Provide the (x, y) coordinate of the cell's center where the given text is located.  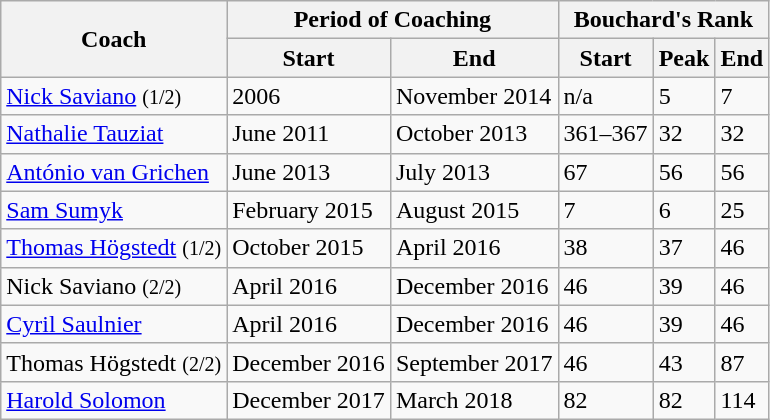
43 (684, 362)
António van Grichen (114, 172)
5 (684, 96)
February 2015 (309, 210)
114 (742, 400)
n/a (606, 96)
September 2017 (474, 362)
37 (684, 248)
38 (606, 248)
Nick Saviano (1/2) (114, 96)
Nick Saviano (2/2) (114, 286)
Bouchard's Rank (664, 20)
July 2013 (474, 172)
Thomas Högstedt (1/2) (114, 248)
67 (606, 172)
March 2018 (474, 400)
June 2011 (309, 134)
2006 (309, 96)
Cyril Saulnier (114, 324)
October 2013 (474, 134)
361–367 (606, 134)
Peak (684, 58)
Coach (114, 39)
Thomas Högstedt (2/2) (114, 362)
25 (742, 210)
June 2013 (309, 172)
Period of Coaching (392, 20)
6 (684, 210)
87 (742, 362)
Sam Sumyk (114, 210)
December 2017 (309, 400)
August 2015 (474, 210)
November 2014 (474, 96)
Harold Solomon (114, 400)
Nathalie Tauziat (114, 134)
October 2015 (309, 248)
